Detect which cell encompasses the target text, then output its (x, y) center coordinate. 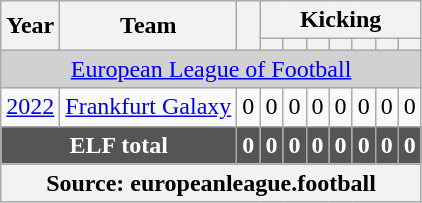
ELF total (119, 145)
Frankfurt Galaxy (148, 107)
European League of Football (212, 69)
Year (30, 26)
Kicking (340, 20)
Team (148, 26)
Source: europeanleague.football (212, 183)
2022 (30, 107)
